Extract the [X, Y] coordinate from the center of the cell holding the provided text.  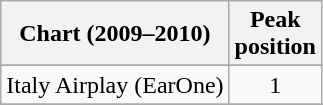
1 [275, 85]
Italy Airplay (EarOne) [115, 85]
Peakposition [275, 34]
Chart (2009–2010) [115, 34]
